Identify which cell holds the provided text, then report its [X, Y] central coordinate. 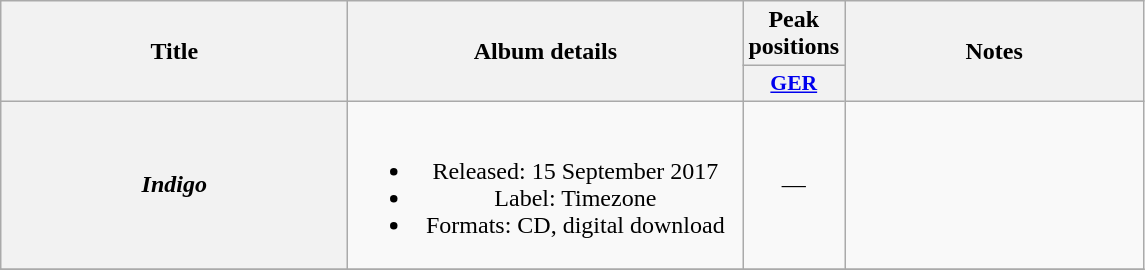
Peak positions [794, 34]
Notes [994, 52]
Album details [546, 52]
— [794, 184]
Released: 15 September 2017Label: TimezoneFormats: CD, digital download [546, 184]
GER [794, 84]
Title [174, 52]
Indigo [174, 184]
